Locate the cell with the specified text and output its (X, Y) center coordinate. 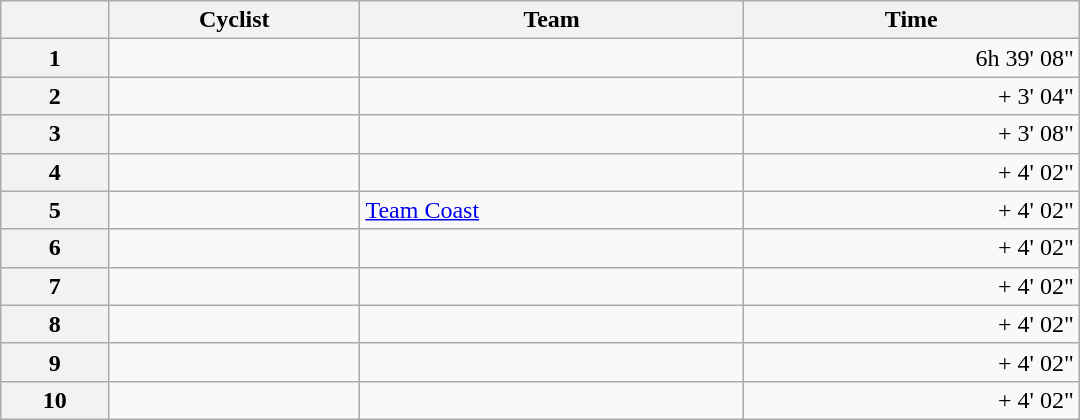
Time (911, 20)
2 (55, 96)
9 (55, 362)
6h 39' 08" (911, 58)
4 (55, 172)
5 (55, 210)
6 (55, 248)
+ 3' 08" (911, 134)
Team Coast (552, 210)
10 (55, 400)
1 (55, 58)
3 (55, 134)
Team (552, 20)
Cyclist (234, 20)
7 (55, 286)
+ 3' 04" (911, 96)
8 (55, 324)
